Provide the (x, y) coordinate of the cell's center where the given text is located.  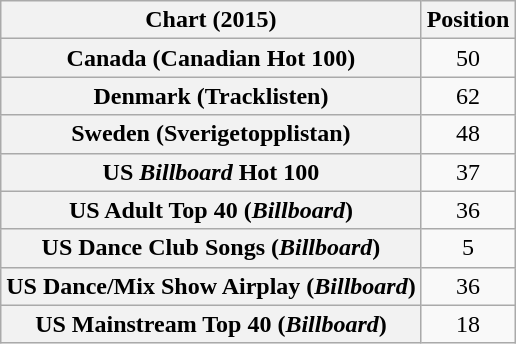
48 (468, 134)
Sweden (Sverigetopplistan) (211, 134)
US Mainstream Top 40 (Billboard) (211, 324)
US Dance Club Songs (Billboard) (211, 248)
Denmark (Tracklisten) (211, 96)
US Adult Top 40 (Billboard) (211, 210)
US Billboard Hot 100 (211, 172)
Chart (2015) (211, 20)
37 (468, 172)
50 (468, 58)
5 (468, 248)
18 (468, 324)
US Dance/Mix Show Airplay (Billboard) (211, 286)
Canada (Canadian Hot 100) (211, 58)
62 (468, 96)
Position (468, 20)
